Extract the [X, Y] coordinate from the center of the cell holding the provided text.  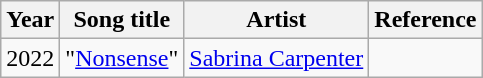
Reference [426, 20]
Year [30, 20]
Sabrina Carpenter [276, 58]
Song title [122, 20]
2022 [30, 58]
Artist [276, 20]
"Nonsense" [122, 58]
